Pinpoint the cell where the given text exists, returning its (X, Y) midpoint coordinate. 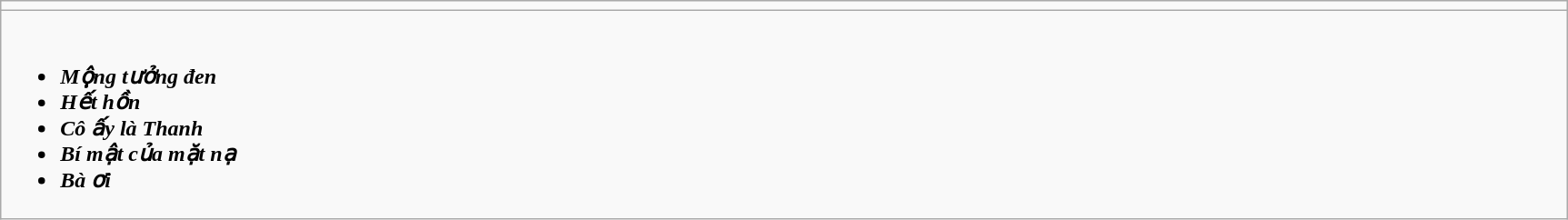
Mộng tưởng đenHết hồnCô ấy là ThanhBí mật của mặt nạBà ơi (784, 115)
